From the cell containing the given text, extract its center point as [x, y] coordinate. 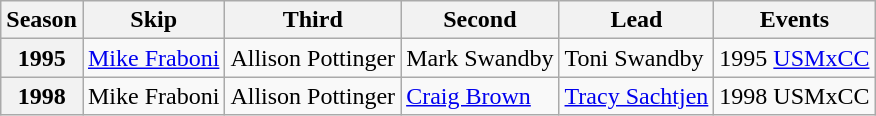
Tracy Sachtjen [636, 96]
1995 USMxCC [794, 58]
Second [480, 20]
1998 [42, 96]
1995 [42, 58]
Skip [153, 20]
Toni Swandby [636, 58]
1998 USMxCC [794, 96]
Craig Brown [480, 96]
Events [794, 20]
Lead [636, 20]
Mark Swandby [480, 58]
Season [42, 20]
Third [313, 20]
